Locate the cell with the specified text and output its [X, Y] center coordinate. 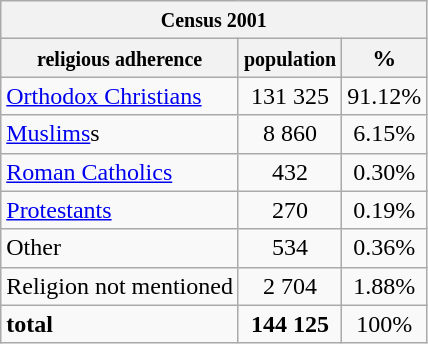
Religion not mentioned [120, 286]
Other [120, 248]
Census 2001 [214, 20]
Roman Catholics [120, 172]
0.36% [384, 248]
total [120, 324]
91.12% [384, 96]
270 [290, 210]
religious adherence [120, 58]
100% [384, 324]
0.19% [384, 210]
534 [290, 248]
% [384, 58]
2 704 [290, 286]
131 325 [290, 96]
432 [290, 172]
1.88% [384, 286]
6.15% [384, 134]
Protestants [120, 210]
8 860 [290, 134]
population [290, 58]
144 125 [290, 324]
Muslimss [120, 134]
0.30% [384, 172]
Orthodox Christians [120, 96]
